Pinpoint the cell where the given text exists, returning its (X, Y) midpoint coordinate. 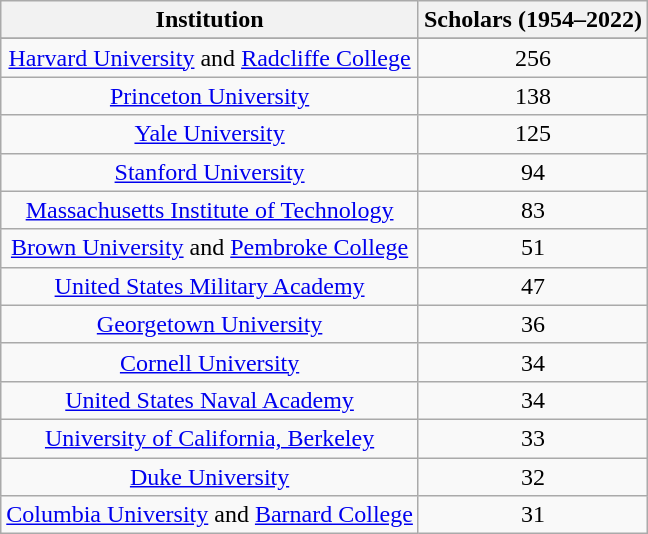
Institution (210, 20)
Brown University and Pembroke College (210, 248)
33 (532, 438)
Yale University (210, 134)
Georgetown University (210, 324)
Cornell University (210, 362)
Scholars (1954–2022) (532, 20)
Harvard University and Radcliffe College (210, 58)
138 (532, 96)
47 (532, 286)
United States Military Academy (210, 286)
32 (532, 477)
31 (532, 515)
83 (532, 210)
125 (532, 134)
University of California, Berkeley (210, 438)
Stanford University (210, 172)
Columbia University and Barnard College (210, 515)
Princeton University (210, 96)
Massachusetts Institute of Technology (210, 210)
Duke University (210, 477)
36 (532, 324)
256 (532, 58)
United States Naval Academy (210, 400)
94 (532, 172)
51 (532, 248)
